Search for the cell housing the specified text and yield its (X, Y) center coordinate. 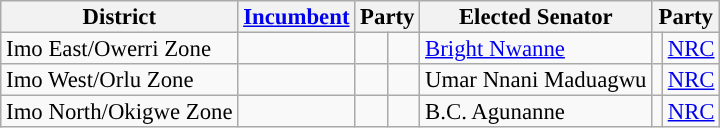
Umar Nnani Maduagwu (536, 80)
Elected Senator (536, 17)
Imo North/Okigwe Zone (120, 112)
B.C. Agunanne (536, 112)
Imo East/Owerri Zone (120, 49)
District (120, 17)
Incumbent (296, 17)
Bright Nwanne (536, 49)
Imo West/Orlu Zone (120, 80)
